Return [X, Y] of the center of cell containing provided text 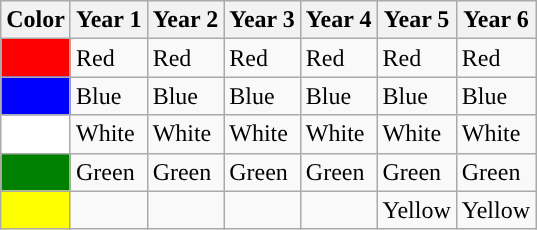
Year 1 [108, 20]
Year 6 [496, 20]
Year 4 [338, 20]
Year 5 [416, 20]
Year 2 [186, 20]
Color [36, 20]
Year 3 [262, 20]
